From the cell containing the given text, extract its center point as [X, Y] coordinate. 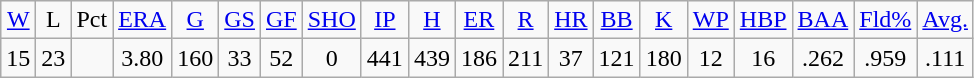
Avg. [946, 20]
211 [525, 58]
L [54, 20]
.262 [823, 58]
180 [664, 58]
3.80 [142, 58]
186 [478, 58]
12 [710, 58]
HR [571, 20]
R [525, 20]
GF [281, 20]
WP [710, 20]
H [432, 20]
16 [763, 58]
BAA [823, 20]
Pct [92, 20]
HBP [763, 20]
15 [18, 58]
SHO [332, 20]
121 [616, 58]
W [18, 20]
GS [240, 20]
23 [54, 58]
52 [281, 58]
ERA [142, 20]
0 [332, 58]
Fld% [886, 20]
.111 [946, 58]
IP [384, 20]
G [196, 20]
33 [240, 58]
ER [478, 20]
160 [196, 58]
37 [571, 58]
439 [432, 58]
.959 [886, 58]
441 [384, 58]
K [664, 20]
BB [616, 20]
